Detect which cell encompasses the target text, then output its [x, y] center coordinate. 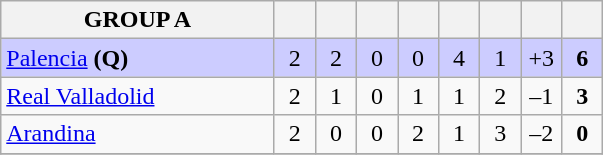
GROUP A [138, 20]
6 [582, 58]
Arandina [138, 134]
Real Valladolid [138, 96]
Palencia (Q) [138, 58]
–2 [542, 134]
4 [460, 58]
+3 [542, 58]
–1 [542, 96]
